Search for the cell housing the specified text and yield its (X, Y) center coordinate. 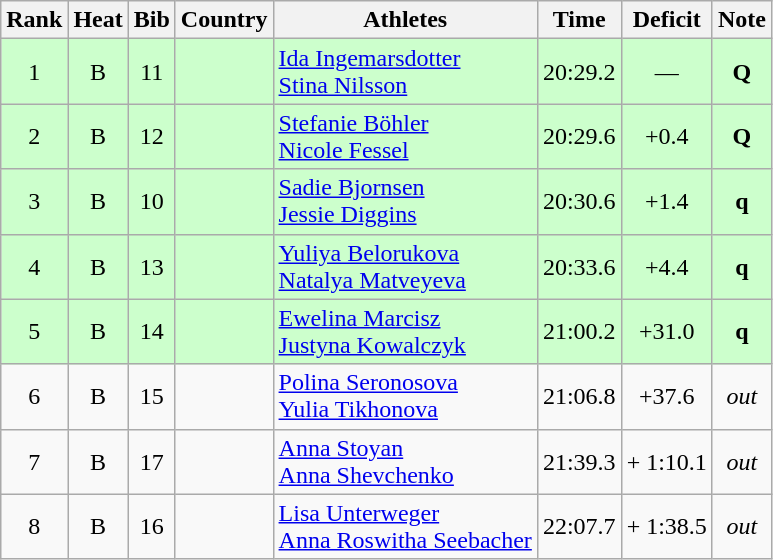
+ 1:10.1 (666, 462)
16 (152, 526)
Deficit (666, 20)
Ewelina MarciszJustyna Kowalczyk (405, 332)
8 (34, 526)
Time (579, 20)
20:29.6 (579, 136)
12 (152, 136)
7 (34, 462)
11 (152, 72)
Country (224, 20)
Lisa UnterwegerAnna Roswitha Seebacher (405, 526)
Yuliya BelorukovaNatalya Matveyeva (405, 266)
22:07.7 (579, 526)
Note (742, 20)
+4.4 (666, 266)
14 (152, 332)
+37.6 (666, 396)
Bib (152, 20)
20:30.6 (579, 202)
1 (34, 72)
Rank (34, 20)
4 (34, 266)
20:33.6 (579, 266)
2 (34, 136)
21:06.8 (579, 396)
+1.4 (666, 202)
+31.0 (666, 332)
15 (152, 396)
10 (152, 202)
13 (152, 266)
20:29.2 (579, 72)
3 (34, 202)
Athletes (405, 20)
Anna StoyanAnna Shevchenko (405, 462)
21:00.2 (579, 332)
5 (34, 332)
+0.4 (666, 136)
Heat (98, 20)
Polina SeronosovaYulia Tikhonova (405, 396)
Sadie BjornsenJessie Diggins (405, 202)
Stefanie BöhlerNicole Fessel (405, 136)
— (666, 72)
17 (152, 462)
6 (34, 396)
+ 1:38.5 (666, 526)
Ida IngemarsdotterStina Nilsson (405, 72)
21:39.3 (579, 462)
